Return the [X, Y] coordinate for the center point of the cell that contains the specified text.  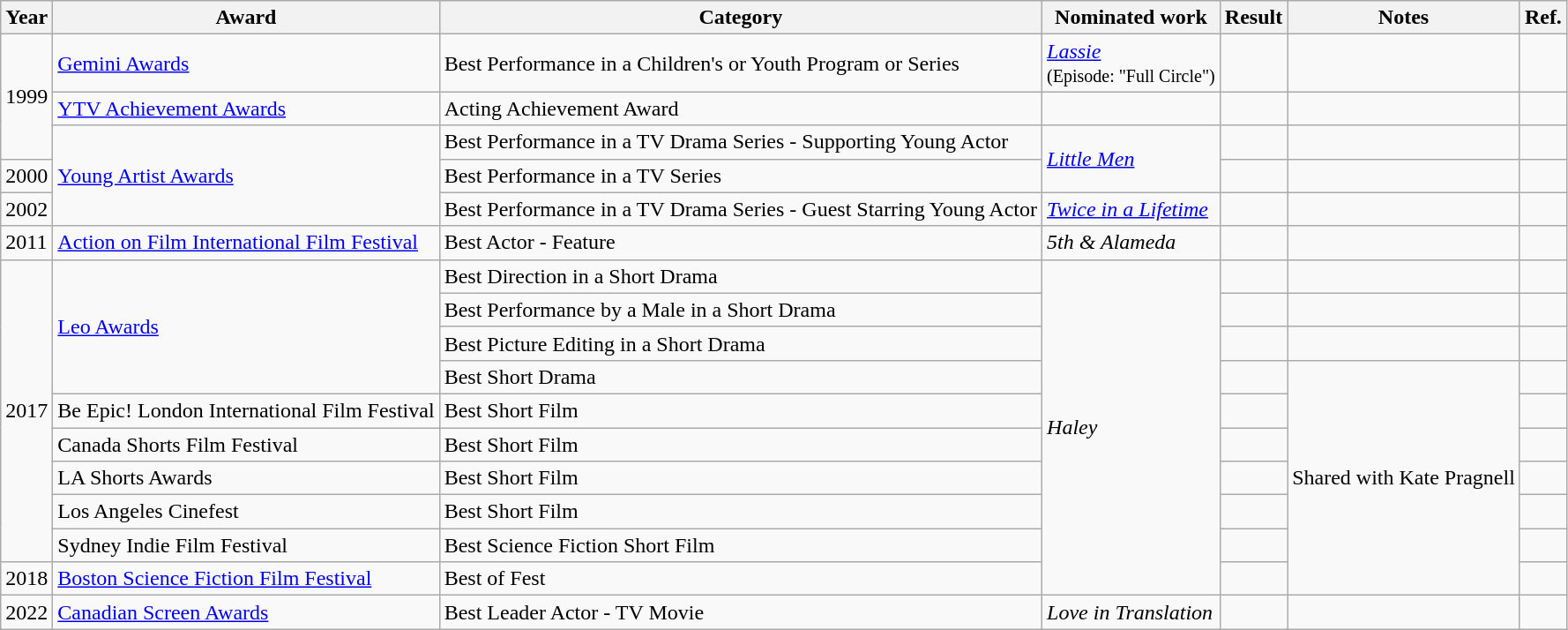
Best Performance in a Children's or Youth Program or Series [741, 64]
YTV Achievement Awards [246, 109]
Young Artist Awards [246, 176]
Best Leader Actor - TV Movie [741, 612]
2002 [26, 209]
Best Picture Editing in a Short Drama [741, 343]
Best Science Fiction Short Film [741, 545]
Boston Science Fiction Film Festival [246, 579]
Love in Translation [1131, 612]
Be Epic! London International Film Festival [246, 410]
Haley [1131, 427]
Best Performance in a TV Drama Series - Guest Starring Young Actor [741, 209]
Best Performance in a TV Series [741, 176]
Canadian Screen Awards [246, 612]
Ref. [1543, 18]
Best Performance in a TV Drama Series - Supporting Young Actor [741, 142]
Category [741, 18]
Los Angeles Cinefest [246, 512]
Best Actor - Feature [741, 243]
Canada Shorts Film Festival [246, 444]
Best Direction in a Short Drama [741, 276]
Acting Achievement Award [741, 109]
2000 [26, 176]
Notes [1404, 18]
Sydney Indie Film Festival [246, 545]
2018 [26, 579]
Best Performance by a Male in a Short Drama [741, 310]
2017 [26, 411]
Lassie(Episode: "Full Circle") [1131, 64]
Year [26, 18]
Action on Film International Film Festival [246, 243]
2011 [26, 243]
Twice in a Lifetime [1131, 209]
Best Short Drama [741, 377]
LA Shorts Awards [246, 478]
Leo Awards [246, 326]
Little Men [1131, 159]
Result [1253, 18]
Nominated work [1131, 18]
5th & Alameda [1131, 243]
Best of Fest [741, 579]
Gemini Awards [246, 64]
2022 [26, 612]
Shared with Kate Pragnell [1404, 477]
1999 [26, 97]
Award [246, 18]
